Extract the [X, Y] coordinate from the center of the cell holding the provided text.  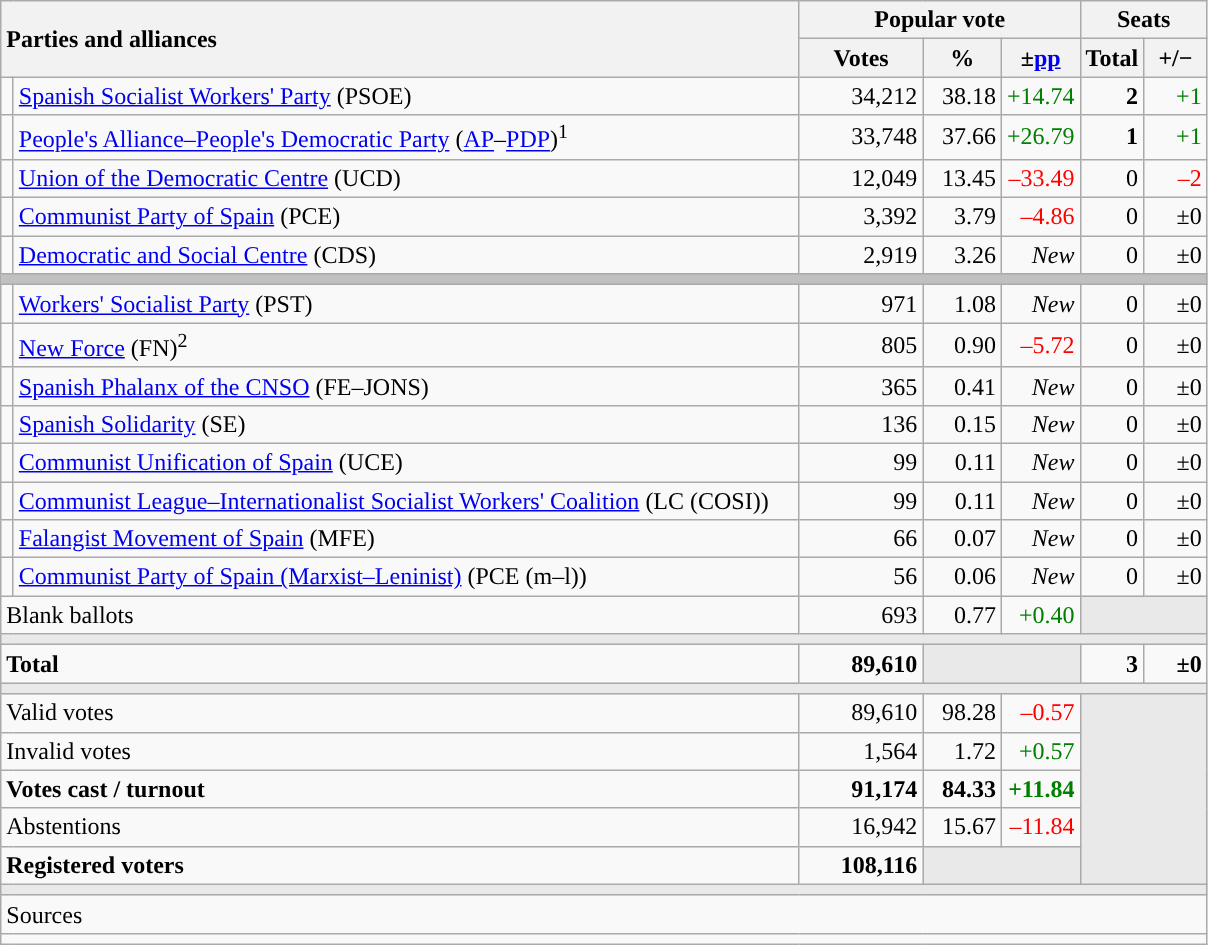
1,564 [861, 751]
693 [861, 615]
+11.84 [1040, 789]
Falangist Movement of Spain (MFE) [406, 539]
–33.49 [1040, 178]
Union of the Democratic Centre (UCD) [406, 178]
Abstentions [400, 827]
Blank ballots [400, 615]
–4.86 [1040, 217]
1.72 [962, 751]
Communist League–Internationalist Socialist Workers' Coalition (LC (COSI)) [406, 501]
136 [861, 424]
+26.79 [1040, 138]
Invalid votes [400, 751]
New Force (FN)2 [406, 346]
98.28 [962, 713]
365 [861, 386]
Parties and alliances [400, 39]
38.18 [962, 96]
0.77 [962, 615]
0.15 [962, 424]
Communist Unification of Spain (UCE) [406, 462]
3,392 [861, 217]
1 [1112, 138]
33,748 [861, 138]
2 [1112, 96]
Communist Party of Spain (PCE) [406, 217]
+0.40 [1040, 615]
Registered voters [400, 865]
2,919 [861, 255]
12,049 [861, 178]
91,174 [861, 789]
Spanish Socialist Workers' Party (PSOE) [406, 96]
15.67 [962, 827]
–11.84 [1040, 827]
1.08 [962, 304]
16,942 [861, 827]
Communist Party of Spain (Marxist–Leninist) (PCE (m–l)) [406, 577]
34,212 [861, 96]
+0.57 [1040, 751]
People's Alliance–People's Democratic Party (AP–PDP)1 [406, 138]
56 [861, 577]
971 [861, 304]
37.66 [962, 138]
Sources [604, 914]
Spanish Solidarity (SE) [406, 424]
66 [861, 539]
–2 [1176, 178]
+/− [1176, 58]
% [962, 58]
0.07 [962, 539]
Workers' Socialist Party (PST) [406, 304]
108,116 [861, 865]
3.26 [962, 255]
Spanish Phalanx of the CNSO (FE–JONS) [406, 386]
Popular vote [940, 20]
3.79 [962, 217]
Seats [1144, 20]
0.41 [962, 386]
Valid votes [400, 713]
–0.57 [1040, 713]
0.06 [962, 577]
±pp [1040, 58]
Votes [861, 58]
805 [861, 346]
84.33 [962, 789]
3 [1112, 664]
Votes cast / turnout [400, 789]
–5.72 [1040, 346]
0.90 [962, 346]
Democratic and Social Centre (CDS) [406, 255]
+14.74 [1040, 96]
13.45 [962, 178]
